Determine the (X, Y) coordinate at the center of the cell enclosing the given text.  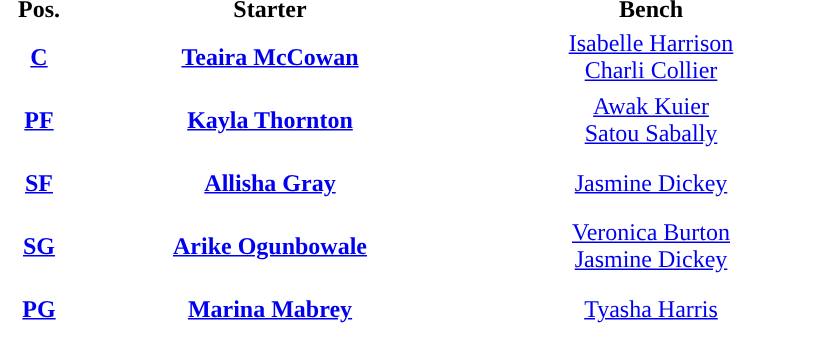
Allisha Gray (270, 183)
SG (39, 246)
Kayla Thornton (270, 120)
Veronica BurtonJasmine Dickey (651, 246)
Jasmine Dickey (651, 183)
Teaira McCowan (270, 57)
C (39, 57)
PG (39, 309)
Arike Ogunbowale (270, 246)
Isabelle HarrisonCharli Collier (651, 57)
SF (39, 183)
PF (39, 120)
Marina Mabrey (270, 309)
Awak KuierSatou Sabally (651, 120)
Tyasha Harris (651, 309)
